For the text-containing cell, return its midpoint in [x, y] coordinate format. 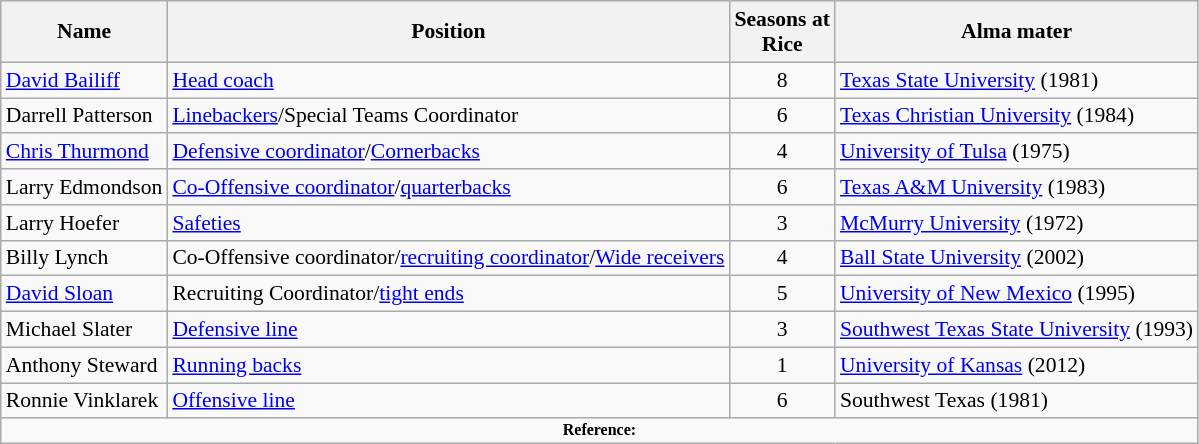
University of Tulsa (1975) [1016, 152]
Larry Hoefer [84, 223]
Co-Offensive coordinator/recruiting coordinator/Wide receivers [448, 258]
Billy Lynch [84, 258]
Michael Slater [84, 330]
Running backs [448, 365]
Recruiting Coordinator/tight ends [448, 294]
Texas Christian University (1984) [1016, 116]
Defensive line [448, 330]
Position [448, 32]
Southwest Texas State University (1993) [1016, 330]
Name [84, 32]
Defensive coordinator/Cornerbacks [448, 152]
Ball State University (2002) [1016, 258]
Larry Edmondson [84, 187]
Co-Offensive coordinator/quarterbacks [448, 187]
1 [782, 365]
Alma mater [1016, 32]
Anthony Steward [84, 365]
Head coach [448, 80]
Safeties [448, 223]
Southwest Texas (1981) [1016, 401]
Chris Thurmond [84, 152]
Darrell Patterson [84, 116]
David Sloan [84, 294]
Offensive line [448, 401]
Reference: [600, 431]
University of Kansas (2012) [1016, 365]
5 [782, 294]
8 [782, 80]
Seasons atRice [782, 32]
University of New Mexico (1995) [1016, 294]
Linebackers/Special Teams Coordinator [448, 116]
Texas A&M University (1983) [1016, 187]
McMurry University (1972) [1016, 223]
Texas State University (1981) [1016, 80]
Ronnie Vinklarek [84, 401]
David Bailiff [84, 80]
